Search for the cell housing the specified text and yield its (x, y) center coordinate. 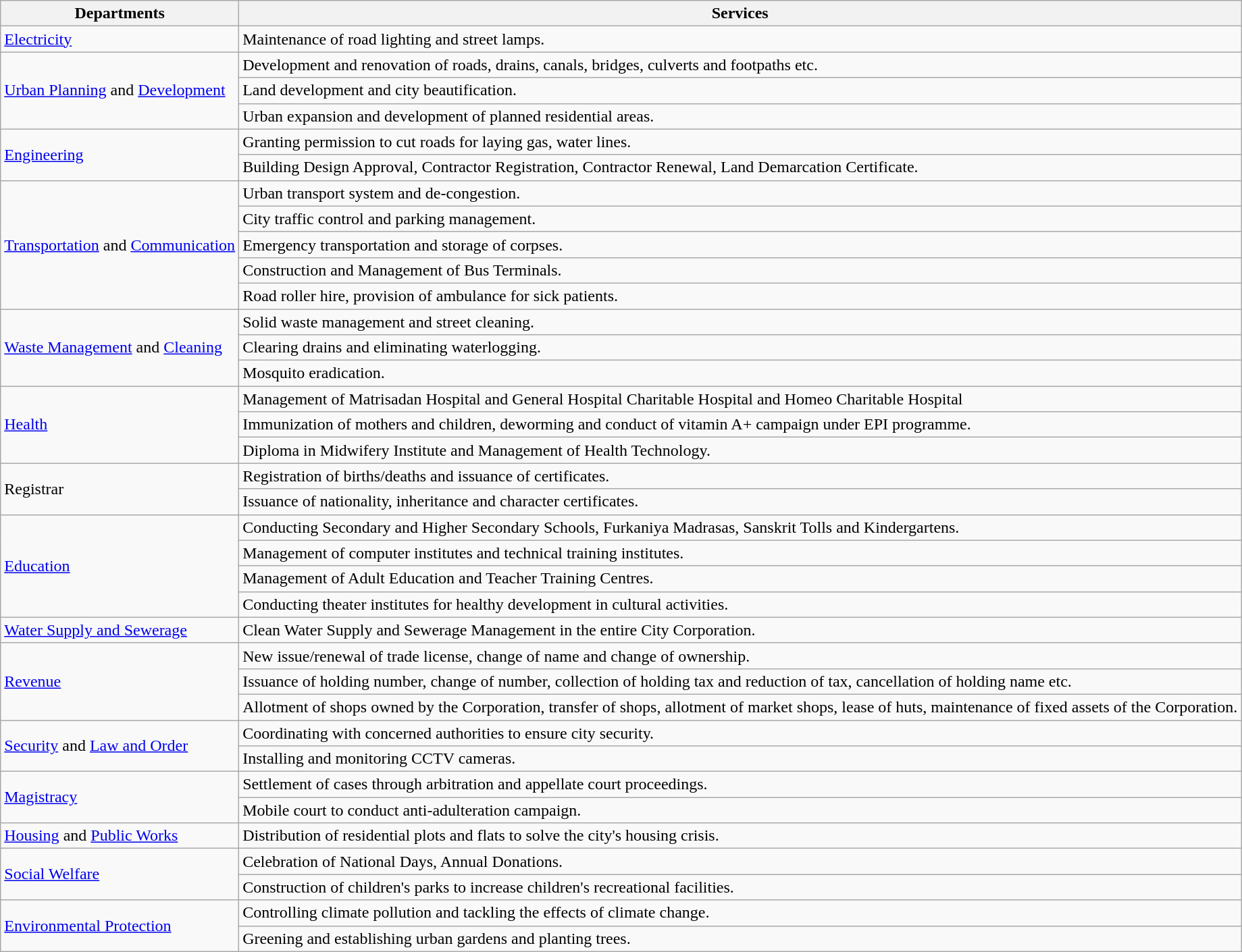
Installing and monitoring CCTV cameras. (740, 759)
Housing and Public Works (120, 836)
Issuance of nationality, inheritance and character certificates. (740, 502)
Distribution of residential plots and flats to solve the city's housing crisis. (740, 836)
Issuance of holding number, change of number, collection of holding tax and reduction of tax, cancellation of holding name etc. (740, 681)
Conducting Secondary and Higher Secondary Schools, Furkaniya Madrasas, Sanskrit Tolls and Kindergartens. (740, 527)
Clearing drains and eliminating waterlogging. (740, 348)
Waste Management and Cleaning (120, 348)
Construction and Management of Bus Terminals. (740, 270)
Management of Matrisadan Hospital and General Hospital Charitable Hospital and Homeo Charitable Hospital (740, 399)
Celebration of National Days, Annual Donations. (740, 862)
Electricity (120, 39)
Maintenance of road lighting and street lamps. (740, 39)
Conducting theater institutes for healthy development in cultural activities. (740, 604)
Services (740, 14)
Environmental Protection (120, 926)
Emergency transportation and storage of corpses. (740, 244)
Building Design Approval, Contractor Registration, Contractor Renewal, Land Demarcation Certificate. (740, 167)
Revenue (120, 681)
Departments (120, 14)
Coordinating with concerned authorities to ensure city security. (740, 733)
Magistracy (120, 797)
Security and Law and Order (120, 745)
Engineering (120, 155)
Urban Planning and Development (120, 90)
Urban expansion and development of planned residential areas. (740, 116)
Social Welfare (120, 874)
Mosquito eradication. (740, 373)
Development and renovation of roads, drains, canals, bridges, culverts and footpaths etc. (740, 65)
New issue/renewal of trade license, change of name and change of ownership. (740, 656)
Clean Water Supply and Sewerage Management in the entire City Corporation. (740, 630)
Granting permission to cut roads for laying gas, water lines. (740, 142)
Diploma in Midwifery Institute and Management of Health Technology. (740, 450)
Management of Adult Education and Teacher Training Centres. (740, 579)
Solid waste management and street cleaning. (740, 322)
Registrar (120, 489)
City traffic control and parking management. (740, 219)
Transportation and Communication (120, 244)
Land development and city beautification. (740, 90)
Urban transport system and de-congestion. (740, 193)
Greening and establishing urban gardens and planting trees. (740, 938)
Settlement of cases through arbitration and appellate court proceedings. (740, 785)
Construction of children's parks to increase children's recreational facilities. (740, 887)
Mobile court to conduct anti-adulteration campaign. (740, 810)
Registration of births/deaths and issuance of certificates. (740, 476)
Immunization of mothers and children, deworming and conduct of vitamin A+ campaign under EPI programme. (740, 425)
Education (120, 566)
Water Supply and Sewerage (120, 630)
Management of computer institutes and technical training institutes. (740, 553)
Controlling climate pollution and tackling the effects of climate change. (740, 913)
Road roller hire, provision of ambulance for sick patients. (740, 296)
Health (120, 425)
